Pinpoint the cell where the given text exists, returning its [x, y] midpoint coordinate. 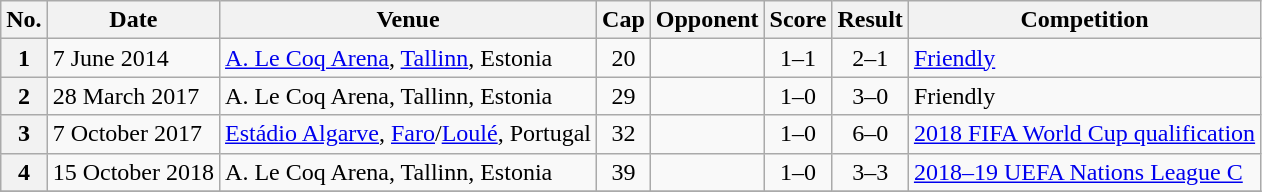
Venue [408, 20]
39 [624, 172]
No. [24, 20]
2 [24, 96]
3–3 [870, 172]
29 [624, 96]
6–0 [870, 134]
Competition [1084, 20]
7 June 2014 [133, 58]
Date [133, 20]
20 [624, 58]
1–1 [798, 58]
2–1 [870, 58]
28 March 2017 [133, 96]
1 [24, 58]
3 [24, 134]
2018–19 UEFA Nations League C [1084, 172]
3–0 [870, 96]
Opponent [707, 20]
Score [798, 20]
32 [624, 134]
4 [24, 172]
Cap [624, 20]
Estádio Algarve, Faro/Loulé, Portugal [408, 134]
Result [870, 20]
15 October 2018 [133, 172]
2018 FIFA World Cup qualification [1084, 134]
7 October 2017 [133, 134]
